Return the [x, y] coordinate for the center point of the cell that contains the specified text.  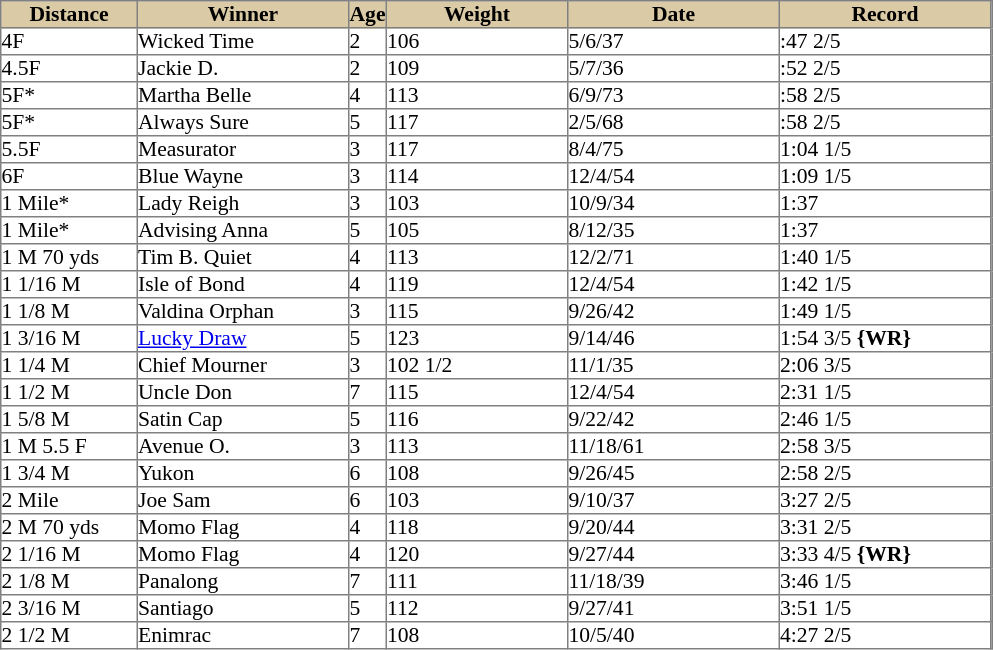
Satin Cap [243, 420]
1 1/4 M [69, 366]
Blue Wayne [243, 176]
9/26/42 [674, 312]
2:31 1/5 [885, 392]
9/20/44 [674, 528]
:47 2/5 [885, 42]
3:33 4/5 {WR} [885, 554]
1:40 1/5 [885, 258]
Lucky Draw [243, 338]
11/18/61 [674, 446]
2:58 3/5 [885, 446]
2:06 3/5 [885, 366]
8/4/75 [674, 150]
Santiago [243, 608]
1 M 70 yds [69, 258]
9/14/46 [674, 338]
105 [477, 230]
1 1/8 M [69, 312]
2 M 70 yds [69, 528]
Panalong [243, 582]
6/9/73 [674, 96]
12/2/71 [674, 258]
1:04 1/5 [885, 150]
Record [885, 14]
5.5F [69, 150]
114 [477, 176]
1 3/4 M [69, 474]
102 1/2 [477, 366]
112 [477, 608]
11/1/35 [674, 366]
:52 2/5 [885, 68]
5/6/37 [674, 42]
Joe Sam [243, 500]
118 [477, 528]
2/5/68 [674, 122]
3:31 2/5 [885, 528]
2 1/16 M [69, 554]
2 3/16 M [69, 608]
Distance [69, 14]
2 Mile [69, 500]
8/12/35 [674, 230]
Valdina Orphan [243, 312]
106 [477, 42]
Yukon [243, 474]
9/27/41 [674, 608]
2:46 1/5 [885, 420]
Weight [477, 14]
3:46 1/5 [885, 582]
Jackie D. [243, 68]
9/22/42 [674, 420]
Avenue O. [243, 446]
10/5/40 [674, 636]
1 3/16 M [69, 338]
4F [69, 42]
Isle of Bond [243, 284]
123 [477, 338]
1 M 5.5 F [69, 446]
2 1/8 M [69, 582]
11/18/39 [674, 582]
Lady Reigh [243, 204]
5/7/36 [674, 68]
1:42 1/5 [885, 284]
4.5F [69, 68]
Measurator [243, 150]
4:27 2/5 [885, 636]
Advising Anna [243, 230]
111 [477, 582]
109 [477, 68]
3:27 2/5 [885, 500]
6F [69, 176]
Enimrac [243, 636]
1:54 3/5 {WR} [885, 338]
Always Sure [243, 122]
10/9/34 [674, 204]
Uncle Don [243, 392]
Tim B. Quiet [243, 258]
Winner [243, 14]
3:51 1/5 [885, 608]
1 1/2 M [69, 392]
119 [477, 284]
Wicked Time [243, 42]
1:49 1/5 [885, 312]
Martha Belle [243, 96]
2:58 2/5 [885, 474]
1:09 1/5 [885, 176]
1 5/8 M [69, 420]
1 1/16 M [69, 284]
Chief Mourner [243, 366]
Date [674, 14]
9/27/44 [674, 554]
116 [477, 420]
120 [477, 554]
9/10/37 [674, 500]
9/26/45 [674, 474]
Age [368, 14]
2 1/2 M [69, 636]
